Output the (X, Y) coordinate of the center of the cell containing the given text.  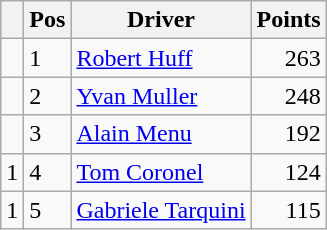
Alain Menu (161, 134)
Points (288, 20)
2 (48, 96)
5 (48, 210)
Gabriele Tarquini (161, 210)
Driver (161, 20)
124 (288, 172)
4 (48, 172)
Tom Coronel (161, 172)
Yvan Muller (161, 96)
248 (288, 96)
Robert Huff (161, 58)
263 (288, 58)
3 (48, 134)
115 (288, 210)
192 (288, 134)
Pos (48, 20)
